Scan for the cell matching the given text and deliver its (X, Y) coordinate at center. 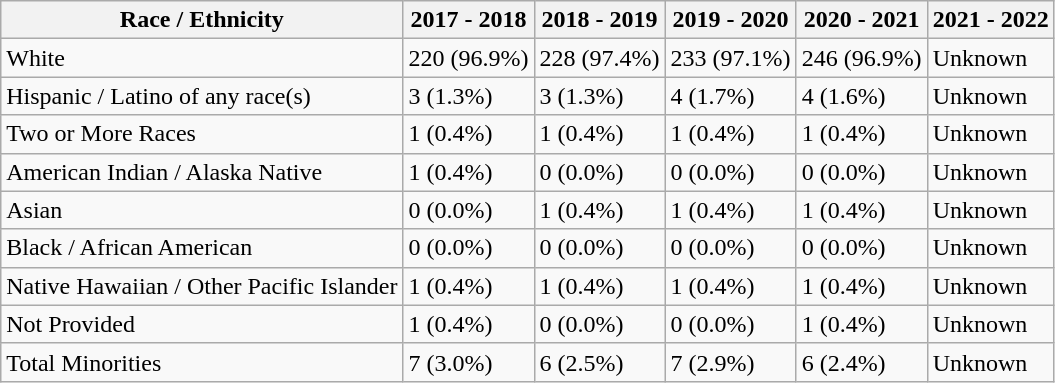
Asian (202, 210)
Black / African American (202, 248)
White (202, 58)
American Indian / Alaska Native (202, 172)
Native Hawaiian / Other Pacific Islander (202, 286)
220 (96.9%) (468, 58)
4 (1.6%) (862, 96)
6 (2.4%) (862, 362)
Two or More Races (202, 134)
2018 - 2019 (600, 20)
228 (97.4%) (600, 58)
Hispanic / Latino of any race(s) (202, 96)
233 (97.1%) (730, 58)
4 (1.7%) (730, 96)
2021 - 2022 (990, 20)
Race / Ethnicity (202, 20)
7 (3.0%) (468, 362)
2019 - 2020 (730, 20)
2020 - 2021 (862, 20)
6 (2.5%) (600, 362)
7 (2.9%) (730, 362)
Not Provided (202, 324)
246 (96.9%) (862, 58)
2017 - 2018 (468, 20)
Total Minorities (202, 362)
